Pinpoint the cell where the given text exists, returning its (X, Y) midpoint coordinate. 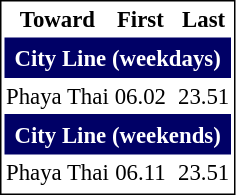
City Line (weekdays) (117, 58)
Toward (57, 19)
06.11 (140, 173)
Last (203, 19)
06.02 (140, 96)
City Line (weekends) (117, 134)
First (140, 19)
